Provide the (X, Y) coordinate of the cell's center where the given text is located.  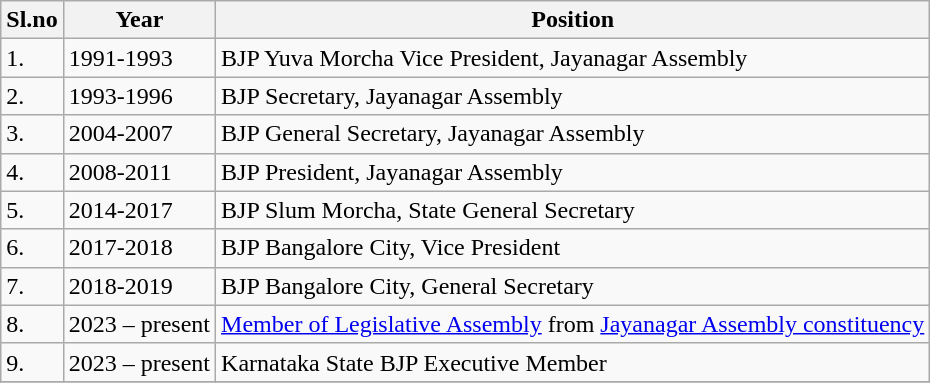
BJP Slum Morcha, State General Secretary (573, 210)
2. (32, 96)
2008-2011 (139, 172)
BJP Yuva Morcha Vice President, Jayanagar Assembly (573, 58)
7. (32, 286)
2014-2017 (139, 210)
4. (32, 172)
Year (139, 20)
Karnataka State BJP Executive Member (573, 362)
9. (32, 362)
BJP Secretary, Jayanagar Assembly (573, 96)
BJP Bangalore City, Vice President (573, 248)
Position (573, 20)
Sl.no (32, 20)
BJP President, Jayanagar Assembly (573, 172)
1993-1996 (139, 96)
5. (32, 210)
BJP Bangalore City, General Secretary (573, 286)
3. (32, 134)
BJP General Secretary, Jayanagar Assembly (573, 134)
2004-2007 (139, 134)
Member of Legislative Assembly from Jayanagar Assembly constituency (573, 324)
8. (32, 324)
1991-1993 (139, 58)
2018-2019 (139, 286)
1. (32, 58)
6. (32, 248)
2017-2018 (139, 248)
